Pinpoint the cell where the given text exists, returning its (X, Y) midpoint coordinate. 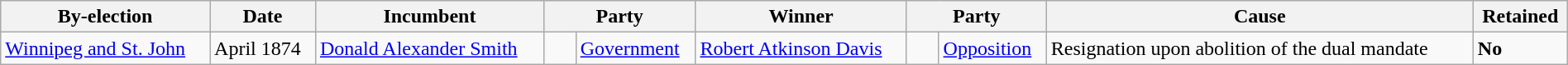
Date (263, 17)
Resignation upon abolition of the dual mandate (1260, 48)
Donald Alexander Smith (429, 48)
Winner (801, 17)
Robert Atkinson Davis (801, 48)
Incumbent (429, 17)
Retained (1520, 17)
Government (635, 48)
Winnipeg and St. John (106, 48)
No (1520, 48)
Opposition (992, 48)
April 1874 (263, 48)
By-election (106, 17)
Cause (1260, 17)
